Return [x, y] of the center of cell containing provided text 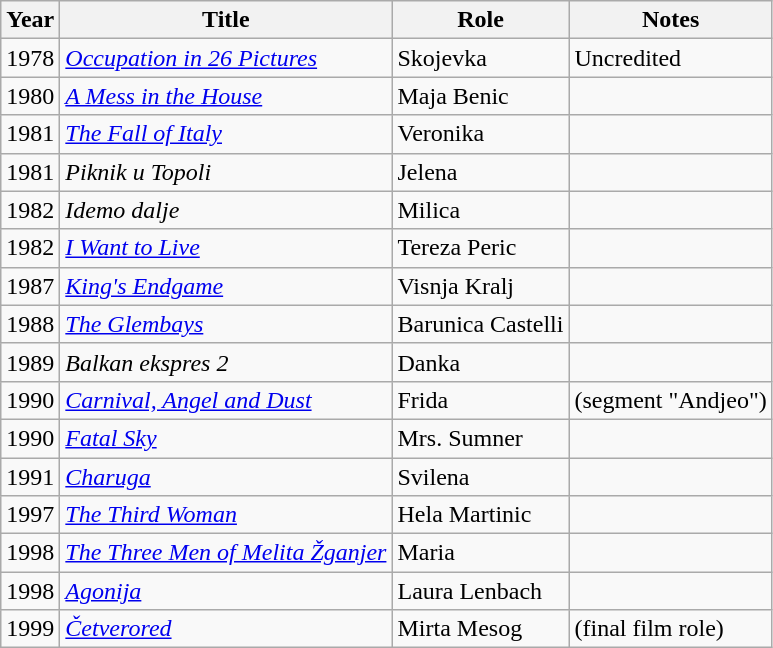
(final film role) [670, 629]
Laura Lenbach [480, 591]
1987 [30, 286]
The Fall of Italy [226, 134]
Skojevka [480, 58]
Tereza Peric [480, 248]
Danka [480, 362]
The Three Men of Melita Žganjer [226, 553]
Maja Benic [480, 96]
1980 [30, 96]
The Third Woman [226, 515]
Notes [670, 20]
Agonija [226, 591]
1988 [30, 324]
1989 [30, 362]
(segment "Andjeo") [670, 400]
Piknik u Topoli [226, 172]
I Want to Live [226, 248]
Title [226, 20]
Milica [480, 210]
The Glembays [226, 324]
1999 [30, 629]
Frida [480, 400]
1991 [30, 477]
Year [30, 20]
Jelena [480, 172]
Balkan ekspres 2 [226, 362]
Veronika [480, 134]
Maria [480, 553]
Svilena [480, 477]
Fatal Sky [226, 438]
Idemo dalje [226, 210]
Mrs. Sumner [480, 438]
King's Endgame [226, 286]
Visnja Kralj [480, 286]
Uncredited [670, 58]
Role [480, 20]
Četverored [226, 629]
1978 [30, 58]
Carnival, Angel and Dust [226, 400]
A Mess in the House [226, 96]
Hela Martinic [480, 515]
Charuga [226, 477]
Barunica Castelli [480, 324]
1997 [30, 515]
Mirta Mesog [480, 629]
Occupation in 26 Pictures [226, 58]
